Capture the cell that displays the provided text and extract its (X, Y) central coordinate. 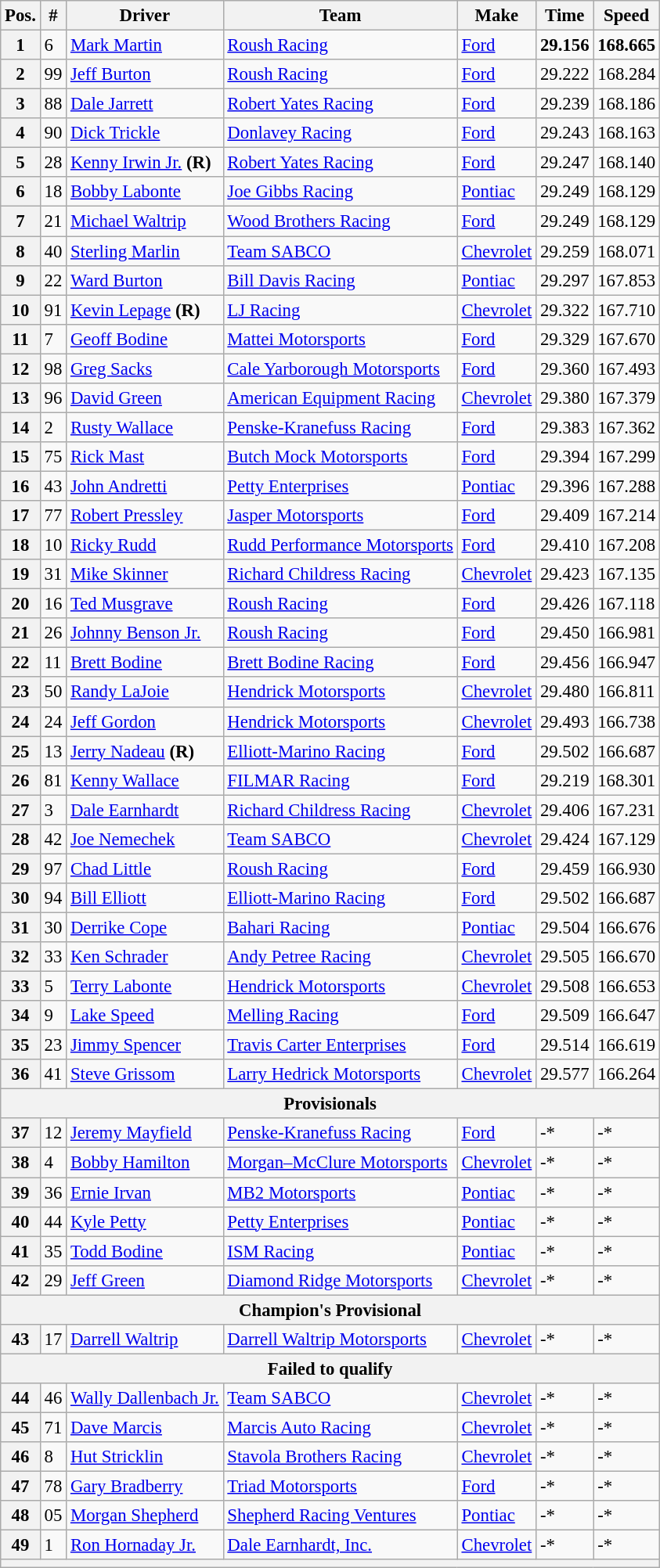
# (53, 16)
29.156 (565, 45)
38 (20, 1163)
29.426 (565, 604)
99 (53, 74)
Joe Nemechek (145, 840)
168.186 (626, 104)
47 (20, 1487)
Speed (626, 16)
167.670 (626, 339)
29.243 (565, 133)
49 (20, 1545)
Bahari Racing (340, 927)
29.423 (565, 574)
166.738 (626, 721)
Kyle Petty (145, 1221)
167.129 (626, 840)
88 (53, 104)
29.509 (565, 1016)
34 (20, 1016)
94 (53, 898)
American Equipment Racing (340, 398)
Lake Speed (145, 1016)
Bobby Hamilton (145, 1163)
168.071 (626, 251)
29.322 (565, 310)
Jasper Motorsports (340, 516)
29.505 (565, 957)
166.811 (626, 692)
166.981 (626, 633)
29.450 (565, 633)
71 (53, 1427)
Dave Marcis (145, 1427)
167.288 (626, 486)
Jeff Green (145, 1280)
Greg Sacks (145, 369)
29.424 (565, 840)
Jeff Burton (145, 74)
14 (20, 427)
29.394 (565, 457)
168.140 (626, 163)
167.493 (626, 369)
Mark Martin (145, 45)
166.670 (626, 957)
166.653 (626, 987)
Wood Brothers Racing (340, 221)
Ken Schrader (145, 957)
19 (20, 574)
29.493 (565, 721)
29.222 (565, 74)
29.409 (565, 516)
27 (20, 810)
Marcis Auto Racing (340, 1427)
Randy LaJoie (145, 692)
39 (20, 1192)
96 (53, 398)
Make (496, 16)
20 (20, 604)
Team (340, 16)
Wally Dallenbach Jr. (145, 1398)
Mattei Motorsports (340, 339)
168.284 (626, 74)
Darrell Waltrip Motorsports (340, 1340)
Morgan Shepherd (145, 1516)
Gary Bradberry (145, 1487)
166.647 (626, 1016)
29.383 (565, 427)
29.219 (565, 780)
29.480 (565, 692)
Kenny Wallace (145, 780)
Time (565, 16)
Terry Labonte (145, 987)
Mike Skinner (145, 574)
Andy Petree Racing (340, 957)
29.360 (565, 369)
Triad Motorsports (340, 1487)
Pos. (20, 16)
MB2 Motorsports (340, 1192)
45 (20, 1427)
50 (53, 692)
81 (53, 780)
166.619 (626, 1045)
Dale Earnhardt, Inc. (340, 1545)
167.118 (626, 604)
Failed to qualify (330, 1368)
168.163 (626, 133)
Driver (145, 16)
Dick Trickle (145, 133)
166.264 (626, 1074)
167.710 (626, 310)
Geoff Bodine (145, 339)
Michael Waltrip (145, 221)
Larry Hedrick Motorsports (340, 1074)
29.259 (565, 251)
29.380 (565, 398)
Rusty Wallace (145, 427)
29.577 (565, 1074)
Bill Elliott (145, 898)
John Andretti (145, 486)
91 (53, 310)
Ron Hornaday Jr. (145, 1545)
LJ Racing (340, 310)
32 (20, 957)
168.665 (626, 45)
Kenny Irwin Jr. (R) (145, 163)
Hut Stricklin (145, 1457)
Ernie Irvan (145, 1192)
Champion's Provisional (330, 1310)
Butch Mock Motorsports (340, 457)
Dale Jarrett (145, 104)
Brett Bodine Racing (340, 663)
Joe Gibbs Racing (340, 192)
Ricky Rudd (145, 545)
166.930 (626, 869)
Derrike Cope (145, 927)
ISM Racing (340, 1251)
Travis Carter Enterprises (340, 1045)
Melling Racing (340, 1016)
Rudd Performance Motorsports (340, 545)
Todd Bodine (145, 1251)
Stavola Brothers Racing (340, 1457)
77 (53, 516)
Chad Little (145, 869)
Provisionals (330, 1104)
98 (53, 369)
29.396 (565, 486)
Rick Mast (145, 457)
29.329 (565, 339)
37 (20, 1134)
167.214 (626, 516)
29.514 (565, 1045)
167.379 (626, 398)
Shepherd Racing Ventures (340, 1516)
Ward Burton (145, 280)
Jeremy Mayfield (145, 1134)
29.247 (565, 163)
David Green (145, 398)
Darrell Waltrip (145, 1340)
Cale Yarborough Motorsports (340, 369)
167.362 (626, 427)
Brett Bodine (145, 663)
29.456 (565, 663)
78 (53, 1487)
97 (53, 869)
Diamond Ridge Motorsports (340, 1280)
FILMAR Racing (340, 780)
15 (20, 457)
166.947 (626, 663)
29.297 (565, 280)
Jeff Gordon (145, 721)
167.299 (626, 457)
Dale Earnhardt (145, 810)
166.676 (626, 927)
167.853 (626, 280)
Robert Pressley (145, 516)
Bobby Labonte (145, 192)
168.301 (626, 780)
Jerry Nadeau (R) (145, 751)
Sterling Marlin (145, 251)
167.231 (626, 810)
167.208 (626, 545)
75 (53, 457)
90 (53, 133)
05 (53, 1516)
48 (20, 1516)
29.406 (565, 810)
Kevin Lepage (R) (145, 310)
Steve Grissom (145, 1074)
29.410 (565, 545)
25 (20, 751)
Donlavey Racing (340, 133)
167.135 (626, 574)
29.504 (565, 927)
Johnny Benson Jr. (145, 633)
29.508 (565, 987)
Ted Musgrave (145, 604)
Morgan–McClure Motorsports (340, 1163)
Bill Davis Racing (340, 280)
29.239 (565, 104)
Jimmy Spencer (145, 1045)
29.459 (565, 869)
